Identify which cell holds the provided text, then report its [X, Y] central coordinate. 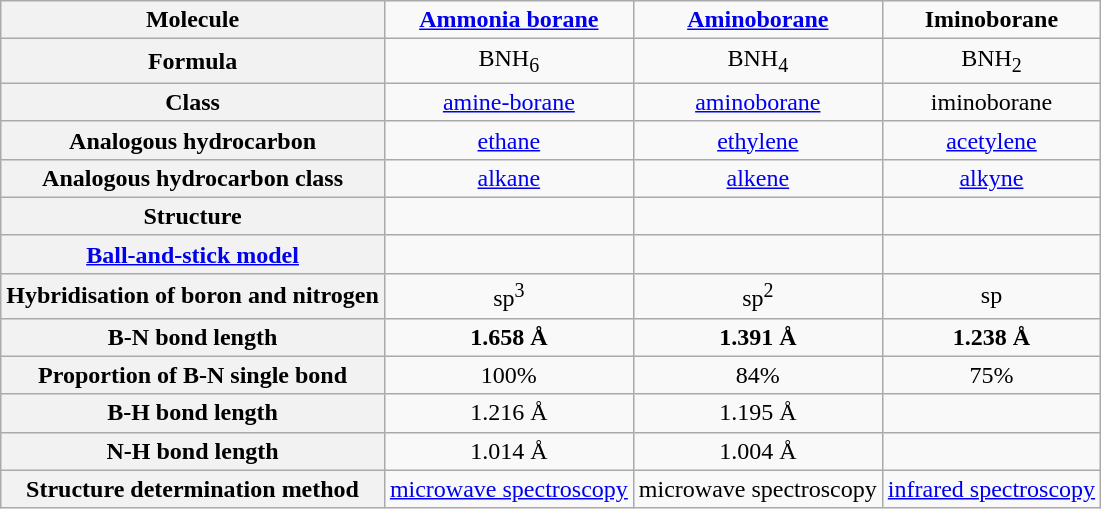
1.238 Å [991, 337]
aminoborane [758, 102]
Hybridisation of boron and nitrogen [193, 296]
B-H bond length [193, 413]
ethane [508, 140]
N-H bond length [193, 451]
Iminoborane [991, 20]
amine-borane [508, 102]
1.216 Å [508, 413]
1.658 Å [508, 337]
acetylene [991, 140]
B-N bond length [193, 337]
alkyne [991, 178]
BNH2 [991, 61]
BNH4 [758, 61]
1.195 Å [758, 413]
84% [758, 375]
Molecule [193, 20]
Formula [193, 61]
Structure determination method [193, 489]
Analogous hydrocarbon class [193, 178]
sp2 [758, 296]
sp3 [508, 296]
75% [991, 375]
Ball-and-stick model [193, 254]
alkene [758, 178]
1.004 Å [758, 451]
1.391 Å [758, 337]
infrared spectroscopy [991, 489]
sp [991, 296]
Analogous hydrocarbon [193, 140]
1.014 Å [508, 451]
alkane [508, 178]
Class [193, 102]
Proportion of B-N single bond [193, 375]
ethylene [758, 140]
Structure [193, 216]
100% [508, 375]
iminoborane [991, 102]
BNH6 [508, 61]
Aminoborane [758, 20]
Ammonia borane [508, 20]
